Locate the cell with the specified text and output its (x, y) center coordinate. 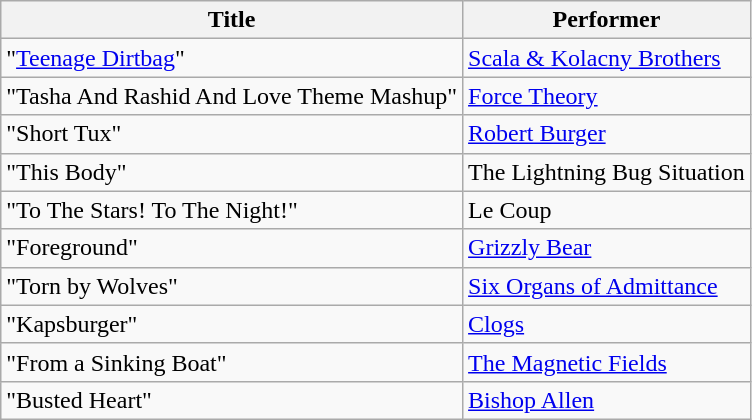
"This Body" (232, 172)
"From a Sinking Boat" (232, 362)
"Foreground" (232, 248)
"Short Tux" (232, 134)
Grizzly Bear (607, 248)
Scala & Kolacny Brothers (607, 58)
The Lightning Bug Situation (607, 172)
"Busted Heart" (232, 400)
Six Organs of Admittance (607, 286)
Robert Burger (607, 134)
Bishop Allen (607, 400)
Title (232, 20)
"Torn by Wolves" (232, 286)
"Kapsburger" (232, 324)
Performer (607, 20)
"Teenage Dirtbag" (232, 58)
The Magnetic Fields (607, 362)
Force Theory (607, 96)
"To The Stars! To The Night!" (232, 210)
Clogs (607, 324)
"Tasha And Rashid And Love Theme Mashup" (232, 96)
Le Coup (607, 210)
